Output the [X, Y] coordinate of the center of the cell containing the given text.  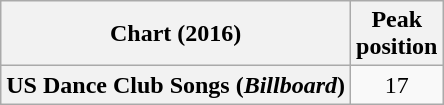
US Dance Club Songs (Billboard) [176, 85]
Peak position [397, 34]
Chart (2016) [176, 34]
17 [397, 85]
